Locate the cell with the specified text and output its [X, Y] center coordinate. 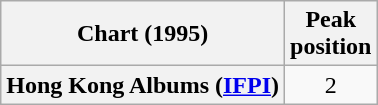
Chart (1995) [143, 34]
Peakposition [331, 34]
2 [331, 85]
Hong Kong Albums (IFPI) [143, 85]
